Return (X, Y) of the center of cell containing provided text 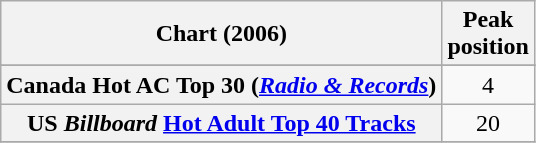
20 (488, 123)
US Billboard Hot Adult Top 40 Tracks (222, 123)
Peakposition (488, 34)
4 (488, 85)
Chart (2006) (222, 34)
Canada Hot AC Top 30 (Radio & Records) (222, 85)
